From the cell containing the given text, extract its center point as (X, Y) coordinate. 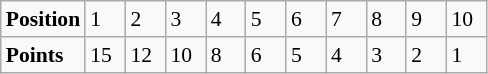
12 (145, 55)
Points (43, 55)
7 (346, 19)
15 (105, 55)
Position (43, 19)
9 (426, 19)
